Determine the [x, y] coordinate at the center of the cell enclosing the given text.  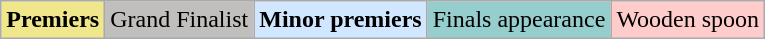
Minor premiers [340, 20]
Grand Finalist [180, 20]
Wooden spoon [688, 20]
Premiers [53, 20]
Finals appearance [519, 20]
